Detect which cell encompasses the target text, then output its [X, Y] center coordinate. 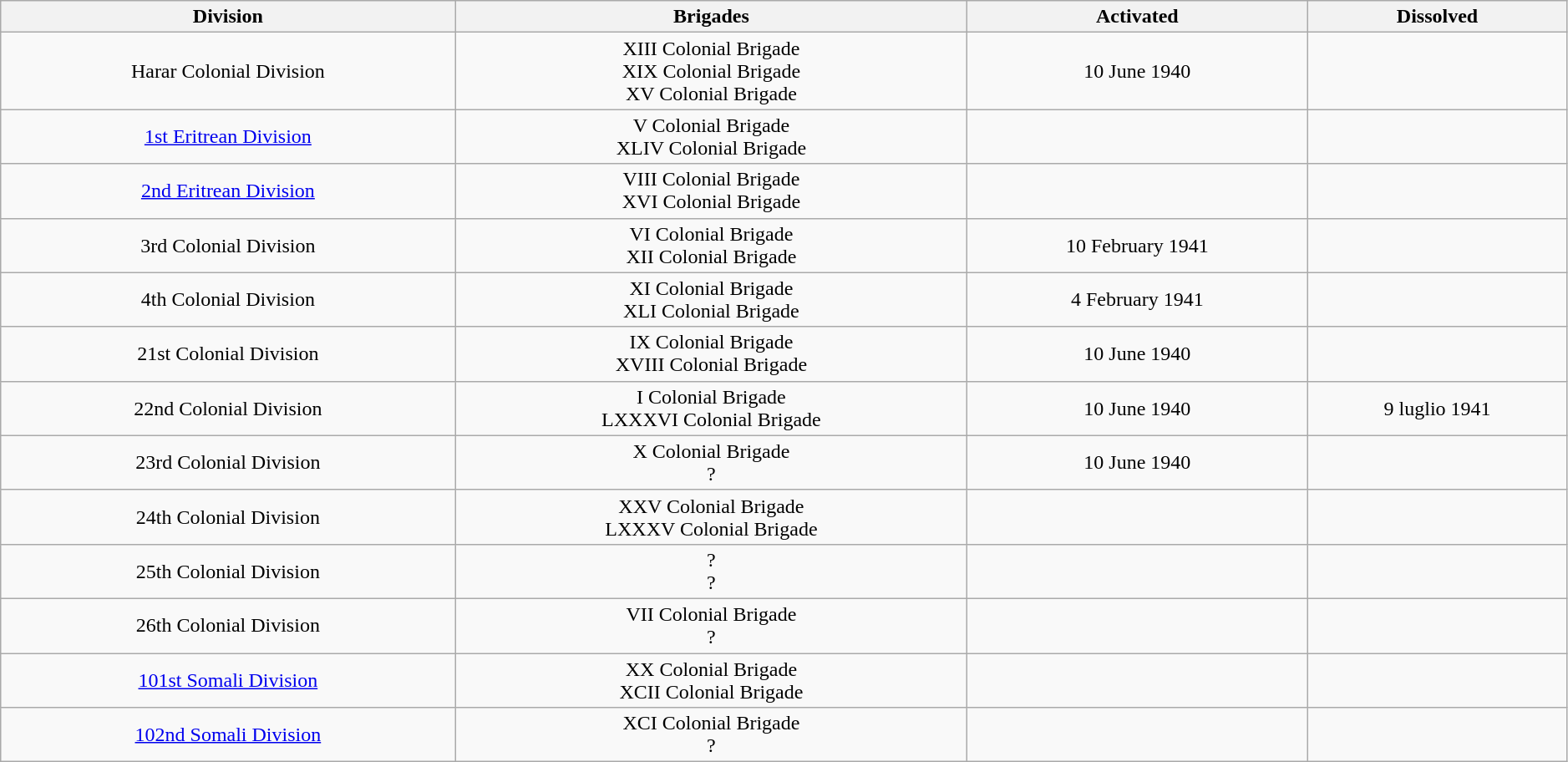
1st Eritrean Division [228, 137]
3rd Colonial Division [228, 246]
XCI Colonial Brigade? [712, 735]
XX Colonial BrigadeXCII Colonial Brigade [712, 680]
XXV Colonial BrigadeLXXXV Colonial Brigade [712, 516]
Brigades [712, 17]
22nd Colonial Division [228, 408]
102nd Somali Division [228, 735]
X Colonial Brigade? [712, 463]
25th Colonial Division [228, 571]
XI Colonial BrigadeXLI Colonial Brigade [712, 299]
Dissolved [1437, 17]
VIII Colonial BrigadeXVI Colonial Brigade [712, 190]
XIII Colonial BrigadeXIX Colonial BrigadeXV Colonial Brigade [712, 71]
26th Colonial Division [228, 625]
23rd Colonial Division [228, 463]
V Colonial BrigadeXLIV Colonial Brigade [712, 137]
Division [228, 17]
Activated [1138, 17]
I Colonial BrigadeLXXXVI Colonial Brigade [712, 408]
VI Colonial BrigadeXII Colonial Brigade [712, 246]
24th Colonial Division [228, 516]
IX Colonial BrigadeXVIII Colonial Brigade [712, 354]
9 luglio 1941 [1437, 408]
101st Somali Division [228, 680]
4 February 1941 [1138, 299]
Harar Colonial Division [228, 71]
2nd Eritrean Division [228, 190]
4th Colonial Division [228, 299]
?? [712, 571]
21st Colonial Division [228, 354]
VII Colonial Brigade? [712, 625]
10 February 1941 [1138, 246]
